Search for the cell housing the specified text and yield its (x, y) center coordinate. 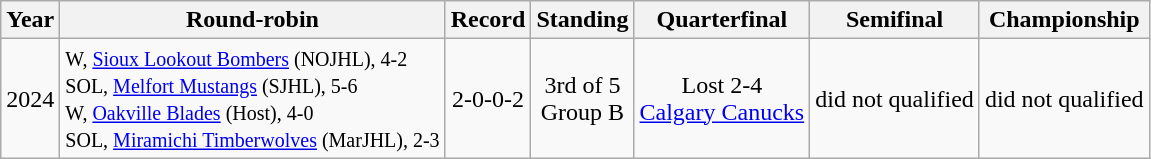
Lost 2-4Calgary Canucks (722, 98)
Round-robin (252, 20)
Championship (1064, 20)
Record (488, 20)
2-0-0-2 (488, 98)
3rd of 5 Group B (582, 98)
Quarterfinal (722, 20)
2024 (30, 98)
Semifinal (895, 20)
Year (30, 20)
W, Sioux Lookout Bombers (NOJHL), 4-2SOL, Melfort Mustangs (SJHL), 5-6W, Oakville Blades (Host), 4-0SOL, Miramichi Timberwolves (MarJHL), 2-3 (252, 98)
Standing (582, 20)
